Output the [X, Y] coordinate of the center of the cell containing the given text.  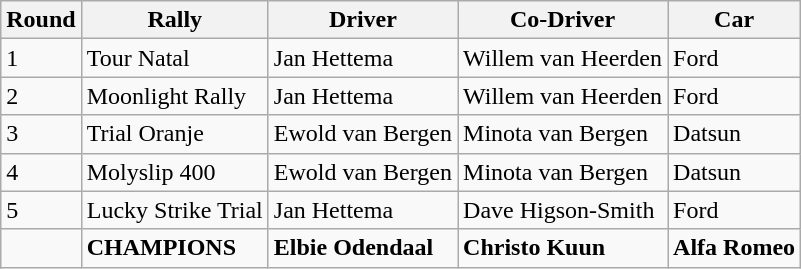
Christo Kuun [563, 248]
Lucky Strike Trial [174, 210]
Dave Higson-Smith [563, 210]
Elbie Odendaal [362, 248]
4 [41, 172]
Moonlight Rally [174, 96]
Molyslip 400 [174, 172]
5 [41, 210]
Trial Oranje [174, 134]
Round [41, 20]
Driver [362, 20]
Tour Natal [174, 58]
CHAMPIONS [174, 248]
Rally [174, 20]
1 [41, 58]
Alfa Romeo [734, 248]
Co-Driver [563, 20]
Car [734, 20]
2 [41, 96]
3 [41, 134]
